Locate the cell with the specified text and output its (x, y) center coordinate. 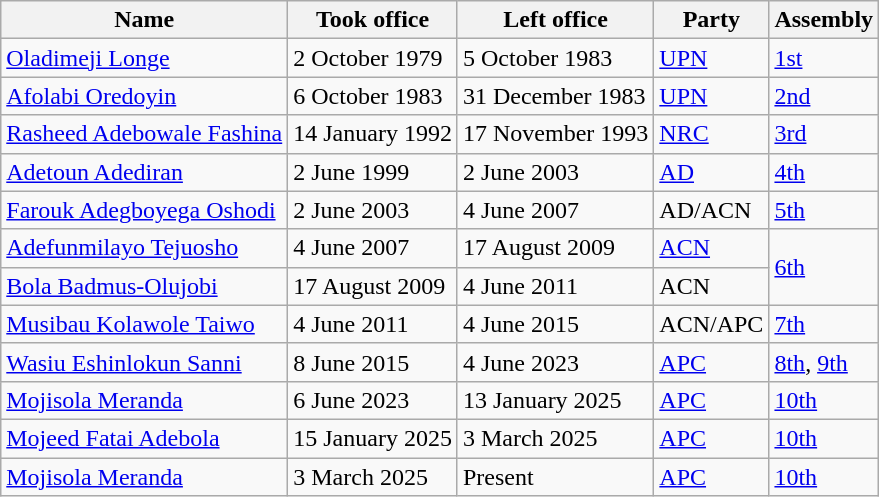
13 January 2025 (555, 400)
7th (824, 324)
Mojeed Fatai Adebola (144, 438)
Musibau Kolawole Taiwo (144, 324)
1st (824, 58)
Wasiu Eshinlokun Sanni (144, 362)
8 June 2015 (373, 362)
Afolabi Oredoyin (144, 96)
6th (824, 267)
Name (144, 20)
Oladimeji Longe (144, 58)
Assembly (824, 20)
Bola Badmus-Olujobi (144, 286)
3rd (824, 134)
4 June 2023 (555, 362)
5 October 1983 (555, 58)
ACN/APC (712, 324)
17 November 1993 (555, 134)
Took office (373, 20)
Present (555, 477)
Party (712, 20)
6 October 1983 (373, 96)
15 January 2025 (373, 438)
2 June 1999 (373, 172)
8th, 9th (824, 362)
Left office (555, 20)
2 October 1979 (373, 58)
AD/ACN (712, 210)
31 December 1983 (555, 96)
14 January 1992 (373, 134)
Farouk Adegboyega Oshodi (144, 210)
6 June 2023 (373, 400)
4th (824, 172)
Rasheed Adebowale Fashina (144, 134)
AD (712, 172)
5th (824, 210)
Adefunmilayo Tejuosho (144, 248)
Adetoun Adediran (144, 172)
4 June 2015 (555, 324)
2nd (824, 96)
NRC (712, 134)
